Scan for the cell matching the given text and deliver its (X, Y) coordinate at center. 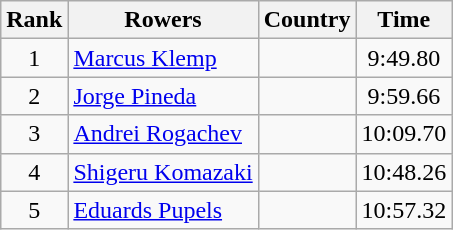
10:09.70 (404, 134)
10:57.32 (404, 210)
Rowers (163, 20)
2 (34, 96)
Shigeru Komazaki (163, 172)
4 (34, 172)
9:59.66 (404, 96)
Jorge Pineda (163, 96)
9:49.80 (404, 58)
1 (34, 58)
3 (34, 134)
Time (404, 20)
Andrei Rogachev (163, 134)
5 (34, 210)
10:48.26 (404, 172)
Eduards Pupels (163, 210)
Rank (34, 20)
Country (307, 20)
Marcus Klemp (163, 58)
